Output the [x, y] coordinate of the center of the cell containing the given text.  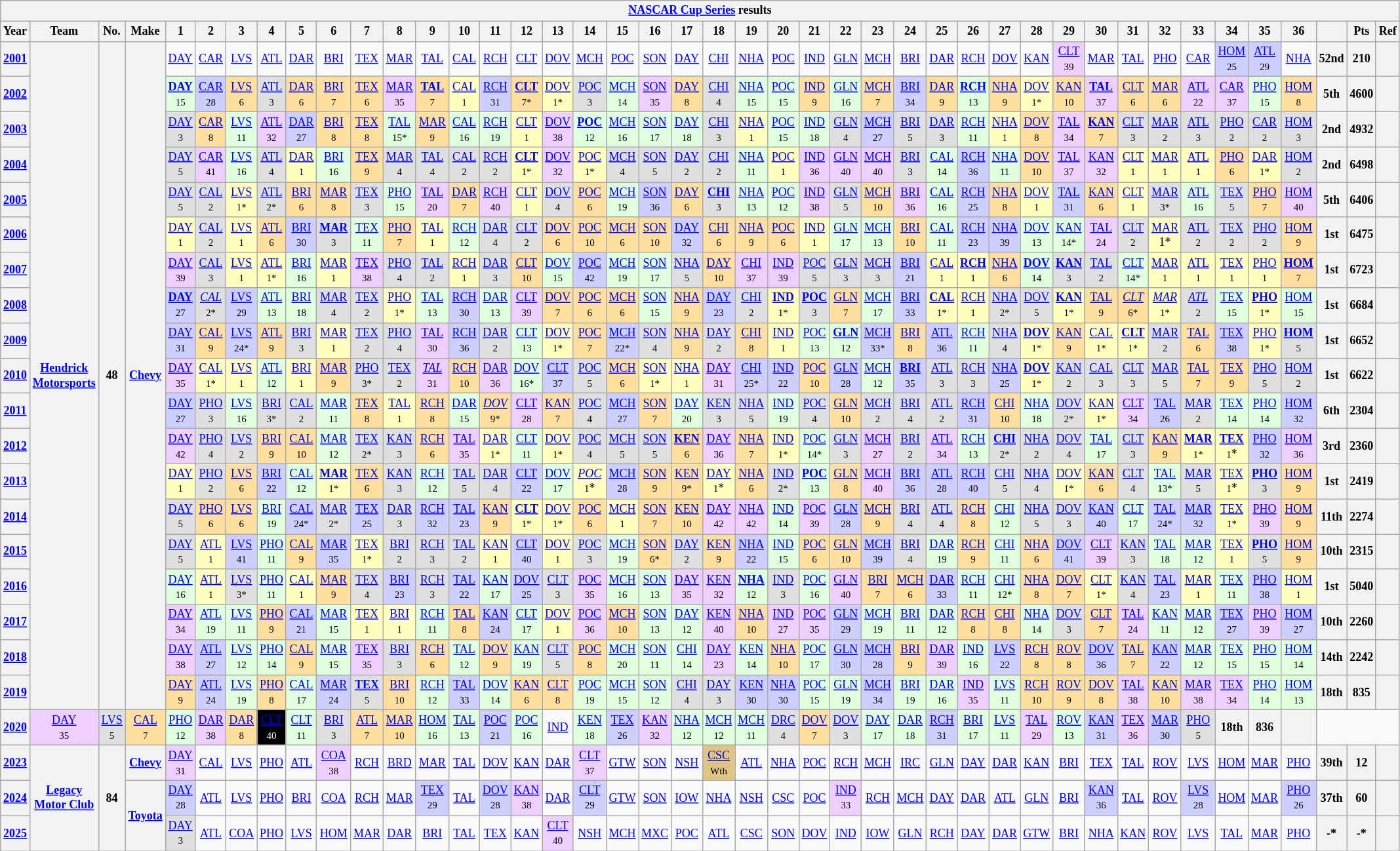
6498 [1361, 165]
HOM16 [433, 728]
18 [719, 31]
2007 [16, 270]
HOM36 [1298, 446]
GLN8 [846, 481]
2018 [16, 658]
TAL15* [399, 129]
DAR6 [302, 94]
ATL29 [1265, 59]
IND35 [973, 692]
NHA2* [1005, 306]
HOM15 [1298, 306]
No. [111, 31]
TAL13* [1165, 481]
ATL32 [271, 129]
RCH25 [973, 200]
CAL24* [302, 517]
TAL5 [464, 481]
DOV9 [495, 658]
DAR27 [302, 129]
16 [655, 31]
DAR38 [211, 728]
DOV41 [1069, 551]
RCH19 [495, 129]
2012 [16, 446]
LVS29 [241, 306]
2010 [16, 376]
2014 [16, 517]
19 [751, 31]
2020 [16, 728]
HOM32 [1298, 411]
GLN12 [846, 340]
TAL20 [433, 200]
DAR33 [942, 587]
ATL9 [271, 340]
GLN16 [846, 94]
6622 [1361, 376]
ATL2* [271, 200]
CLT7* [527, 94]
9 [433, 31]
TAL12 [464, 658]
CLT7 [1101, 622]
IND39 [784, 270]
MAR11 [334, 411]
KAN40 [1101, 517]
NASCAR Cup Series results [700, 10]
28 [1037, 31]
ATL22 [1198, 94]
GLN4 [846, 129]
TAL8 [464, 622]
BRI33 [910, 306]
HOM27 [1298, 622]
CHI14 [687, 658]
31 [1133, 31]
KAN19 [527, 658]
TAL33 [464, 692]
POC36 [590, 622]
KAN4 [1133, 587]
ROV13 [1069, 728]
34 [1231, 31]
KEN10 [687, 517]
IND22 [784, 376]
2011 [16, 411]
DAY10 [719, 270]
TAL6 [1198, 340]
LVS12 [241, 658]
DAR13 [495, 306]
LVS22 [1005, 658]
ATL24 [211, 692]
2016 [16, 587]
KAN31 [1101, 728]
TEX34 [1231, 692]
30 [1101, 31]
POC21 [495, 728]
NHA2 [1037, 446]
POC19 [590, 692]
MCH4 [622, 165]
MCH15 [622, 692]
NHA42 [751, 517]
17 [687, 31]
DAY18 [687, 129]
6 [334, 31]
MAR24 [334, 692]
4 [271, 31]
3rd [1331, 446]
TAL17 [1101, 446]
836 [1265, 728]
2025 [16, 833]
DOV10 [1037, 165]
DAR7 [464, 200]
COA38 [334, 763]
KAN36 [1101, 798]
TEX35 [367, 658]
KAN24 [495, 622]
MAR3 [334, 235]
RCH9 [973, 551]
KEN32 [719, 587]
IND27 [784, 622]
29 [1069, 31]
DOV6 [558, 235]
Make [146, 31]
36 [1298, 31]
Team [64, 31]
KEN3 [719, 411]
RCH32 [433, 517]
DRC4 [784, 728]
KEN30 [751, 692]
11th [1331, 517]
SON35 [655, 94]
TAL30 [433, 340]
MAR8 [334, 200]
2242 [1361, 658]
GLN30 [846, 658]
IND33 [846, 798]
13 [558, 31]
1 [180, 31]
MCH11 [751, 728]
6652 [1361, 340]
32 [1165, 31]
GLN29 [846, 622]
CLT34 [1133, 411]
PHO3* [367, 376]
KAN17 [495, 587]
26 [973, 31]
2024 [16, 798]
IND14 [784, 517]
DAY6 [687, 200]
POC7 [590, 340]
POC42 [590, 270]
DOV5 [1037, 306]
CAL14 [942, 165]
PHO1 [1265, 270]
TAL38 [1133, 692]
NHA14 [1037, 622]
TEX3 [367, 200]
DOV17 [558, 481]
DAR15 [464, 411]
MCH22* [622, 340]
ROV9 [1069, 692]
CHI11 [1005, 551]
2001 [16, 59]
CHI [719, 59]
NHA25 [1005, 376]
CLT5 [558, 658]
PHO8 [271, 692]
ROV8 [1069, 658]
ATL36 [942, 340]
DAY8 [687, 94]
DAR36 [495, 376]
DAY39 [180, 270]
6475 [1361, 235]
2315 [1361, 551]
LVS24* [241, 340]
Pts [1361, 31]
39th [1331, 763]
DAR9 [942, 94]
2017 [16, 622]
HOM25 [1231, 59]
CAL12 [302, 481]
84 [111, 799]
HOM5 [1298, 340]
DAY36 [719, 446]
CAL17 [302, 692]
NHA7 [751, 446]
KAN38 [527, 798]
POC17 [814, 658]
KAN22 [1165, 658]
SON15 [655, 306]
IND19 [784, 411]
MCH20 [622, 658]
MXC [655, 833]
ATL7 [367, 728]
POC14* [814, 446]
IND36 [814, 165]
MAR6 [1165, 94]
TEX26 [622, 728]
MAR10 [399, 728]
BRI22 [271, 481]
CHI37 [751, 270]
2013 [16, 481]
DAY38 [180, 658]
2260 [1361, 622]
PHO38 [1265, 587]
6406 [1361, 200]
CLT10 [527, 270]
ATL16 [1198, 200]
LVS28 [1198, 798]
BRD [399, 763]
10 [464, 31]
33 [1198, 31]
5040 [1361, 587]
DAY15 [180, 94]
DOV38 [558, 129]
HOM40 [1298, 200]
23 [878, 31]
CAR8 [211, 129]
Ref [1388, 31]
IND15 [784, 551]
CAL10 [302, 446]
NHA15 [751, 94]
IND9 [814, 94]
CLT4 [1133, 481]
HOM1 [1298, 587]
MCH1 [622, 517]
2419 [1361, 481]
2005 [16, 200]
PHO9 [271, 622]
6th [1331, 411]
TAL26 [1165, 411]
DAY32 [687, 235]
KAN2 [1069, 376]
CSCWth [719, 763]
27 [1005, 31]
ATL27 [211, 658]
GLN7 [846, 306]
RCH2 [495, 165]
SON4 [655, 340]
LVS3* [241, 587]
BRI3* [271, 411]
DOV28 [495, 798]
DAR16 [942, 692]
BRI34 [910, 94]
MAR32 [1198, 517]
BRI35 [910, 376]
835 [1361, 692]
TAL9 [1101, 306]
Year [16, 31]
CAR37 [1231, 94]
DAR19 [942, 551]
DOV32 [558, 165]
11 [495, 31]
TAL35 [464, 446]
2019 [16, 692]
CHI6 [719, 235]
TAL29 [1037, 728]
IND3 [784, 587]
CLT6 [1133, 94]
ATL6 [271, 235]
KAN1 [495, 551]
CHI5 [1005, 481]
MAR3* [1165, 200]
ATL1* [271, 270]
SON10 [655, 235]
BRI11 [910, 622]
LVS1* [241, 200]
DOV13 [1037, 235]
HOM14 [1298, 658]
14th [1331, 658]
PHO12 [180, 728]
24 [910, 31]
DAR18 [910, 728]
25 [942, 31]
DAY20 [687, 411]
DAR1 [302, 165]
DAY12 [687, 622]
MCH34 [878, 692]
MCH13 [878, 235]
BRI18 [302, 306]
NHA22 [751, 551]
Hendrick Motorsports [64, 376]
ATL19 [211, 622]
TEX36 [1133, 728]
DOV15 [558, 270]
IRC [910, 763]
DAY17 [878, 728]
DAY16 [180, 587]
CAL21 [302, 622]
5 [302, 31]
60 [1361, 798]
ATL28 [942, 481]
CAL2* [211, 306]
2006 [16, 235]
HOM7 [1298, 270]
MCH17 [878, 306]
CHI25* [751, 376]
TEX27 [1231, 622]
CAR41 [211, 165]
KEN9 [719, 551]
14 [590, 31]
35 [1265, 31]
MCH9 [878, 517]
210 [1361, 59]
IND16 [973, 658]
SON12 [655, 692]
22 [846, 31]
RCH30 [464, 306]
KAN14* [1069, 235]
TAL34 [1069, 129]
BRI21 [910, 270]
TEX29 [433, 798]
PHO32 [1265, 446]
MCH33* [878, 340]
IND18 [814, 129]
DAY28 [180, 798]
4600 [1361, 94]
KEN9* [687, 481]
POC39 [814, 517]
BRI17 [973, 728]
CLT29 [590, 798]
TAL24* [1165, 517]
2002 [16, 94]
MAR38 [1198, 692]
NHA39 [1005, 235]
GLN5 [846, 200]
POC1 [784, 165]
ATL12 [271, 376]
MAR30 [1165, 728]
CAR2 [1265, 129]
48 [111, 376]
CLT6* [1133, 306]
DAR12 [942, 622]
LVS2 [241, 446]
DOV16* [527, 376]
BRI6 [302, 200]
ATL34 [942, 446]
GLN17 [846, 235]
DAY34 [180, 622]
DOV36 [1101, 658]
LVS41 [241, 551]
DOV25 [527, 587]
HOM13 [1298, 692]
HOM3 [1298, 129]
6684 [1361, 306]
7 [367, 31]
TEX2* [367, 446]
NHA18 [1037, 411]
KEN6 [687, 446]
MCH2 [878, 411]
CLT22 [527, 481]
KEN40 [719, 622]
SON6* [655, 551]
HOM8 [1298, 94]
LVS19 [241, 692]
CHI10 [1005, 411]
CLT14* [1133, 270]
8 [399, 31]
PHO26 [1298, 798]
SON1* [655, 376]
MAR2* [334, 517]
TAL4 [433, 165]
2360 [1361, 446]
MCH3 [878, 270]
DAY9 [180, 692]
KEN14 [751, 658]
MCH14 [622, 94]
2004 [16, 165]
DAR2 [495, 340]
TAL18 [1165, 551]
IND38 [814, 200]
Toyota [146, 816]
52nd [1331, 59]
KAN11 [1165, 622]
GLN19 [846, 692]
CLT13 [527, 340]
SON11 [655, 658]
4932 [1361, 129]
6723 [1361, 270]
MCH39 [878, 551]
ATL13 [271, 306]
2274 [1361, 517]
BRI23 [399, 587]
CLT8 [558, 692]
MCH7 [878, 94]
CAR28 [211, 94]
CAL7 [146, 728]
TEX4 [367, 587]
NHA30 [784, 692]
NHA13 [751, 200]
2023 [16, 763]
2304 [1361, 411]
2009 [16, 340]
CLT28 [527, 411]
SON9 [655, 481]
CHI2* [1005, 446]
SON36 [655, 200]
15 [622, 31]
LVS5 [111, 728]
RCH23 [973, 235]
IND2* [784, 481]
CHI12* [1005, 587]
2 [211, 31]
TEX25 [367, 517]
TEX14 [1231, 411]
2003 [16, 129]
2008 [16, 306]
21 [814, 31]
CHI12 [1005, 517]
DAR39 [942, 658]
37th [1331, 798]
2015 [16, 551]
3 [241, 31]
Legacy Motor Club [64, 799]
CLT [527, 59]
TAL22 [464, 587]
BRI30 [302, 235]
KEN18 [590, 728]
DAR8 [241, 728]
DOV9* [495, 411]
DAY1* [719, 481]
DOV2* [1069, 411]
POC8 [590, 658]
MCH5 [622, 446]
CAL11 [942, 235]
20 [784, 31]
BRI5 [910, 129]
